Return the (x, y) coordinate for the center point of the cell that contains the specified text.  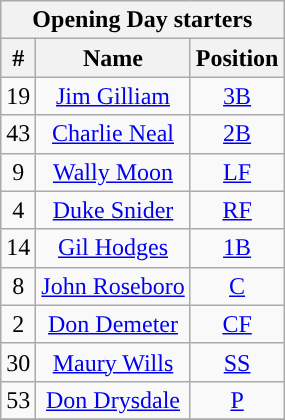
Don Drysdale (113, 400)
2 (18, 324)
30 (18, 362)
Opening Day starters (142, 20)
14 (18, 248)
Wally Moon (113, 172)
P (237, 400)
SS (237, 362)
43 (18, 134)
53 (18, 400)
8 (18, 286)
Gil Hodges (113, 248)
9 (18, 172)
19 (18, 96)
Charlie Neal (113, 134)
Name (113, 58)
Jim Gilliam (113, 96)
Don Demeter (113, 324)
Position (237, 58)
RF (237, 210)
C (237, 286)
4 (18, 210)
# (18, 58)
1B (237, 248)
2B (237, 134)
Maury Wills (113, 362)
John Roseboro (113, 286)
CF (237, 324)
Duke Snider (113, 210)
LF (237, 172)
3B (237, 96)
